Determine the [x, y] coordinate at the center of the cell enclosing the given text.  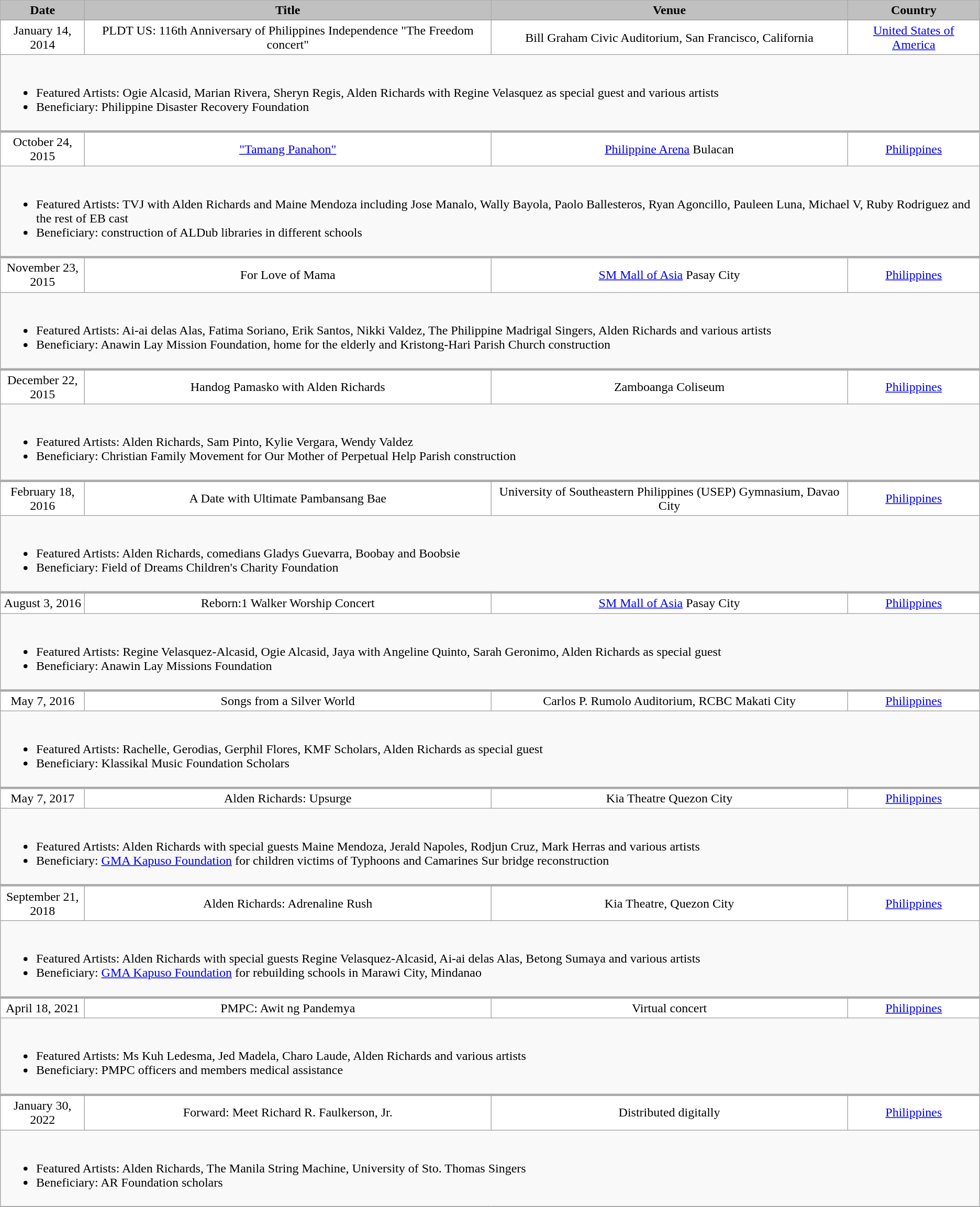
May 7, 2017 [43, 798]
Zamboanga Coliseum [670, 386]
May 7, 2016 [43, 701]
December 22, 2015 [43, 386]
Philippine Arena Bulacan [670, 149]
Featured Artists: Alden Richards, comedians Gladys Guevarra, Boobay and BoobsieBeneficiary: Field of Dreams Children's Charity Foundation [490, 554]
October 24, 2015 [43, 149]
For Love of Mama [288, 274]
Kia Theatre, Quezon City [670, 903]
PMPC: Awit ng Pandemya [288, 1008]
Distributed digitally [670, 1113]
Virtual concert [670, 1008]
Country [914, 10]
Featured Artists: Alden Richards, The Manila String Machine, University of Sto. Thomas SingersBeneficiary: AR Foundation scholars [490, 1168]
Alden Richards: Upsurge [288, 798]
Reborn:1 Walker Worship Concert [288, 603]
Kia Theatre Quezon City [670, 798]
A Date with Ultimate Pambansang Bae [288, 498]
Forward: Meet Richard R. Faulkerson, Jr. [288, 1113]
Songs from a Silver World [288, 701]
Handog Pamasko with Alden Richards [288, 386]
Date [43, 10]
PLDT US: 116th Anniversary of Philippines Independence "The Freedom concert" [288, 38]
Venue [670, 10]
Featured Artists: Rachelle, Gerodias, Gerphil Flores, KMF Scholars, Alden Richards as special guestBeneficiary: Klassikal Music Foundation Scholars [490, 750]
Carlos P. Rumolo Auditorium, RCBC Makati City [670, 701]
February 18, 2016 [43, 498]
January 14, 2014 [43, 38]
University of Southeastern Philippines (USEP) Gymnasium, Davao City [670, 498]
September 21, 2018 [43, 903]
United States of America [914, 38]
Title [288, 10]
August 3, 2016 [43, 603]
November 23, 2015 [43, 274]
Alden Richards: Adrenaline Rush [288, 903]
"Tamang Panahon" [288, 149]
April 18, 2021 [43, 1008]
Bill Graham Civic Auditorium, San Francisco, California [670, 38]
January 30, 2022 [43, 1113]
